Find where the given text appears and provide that cell's center as (x, y) coordinate. 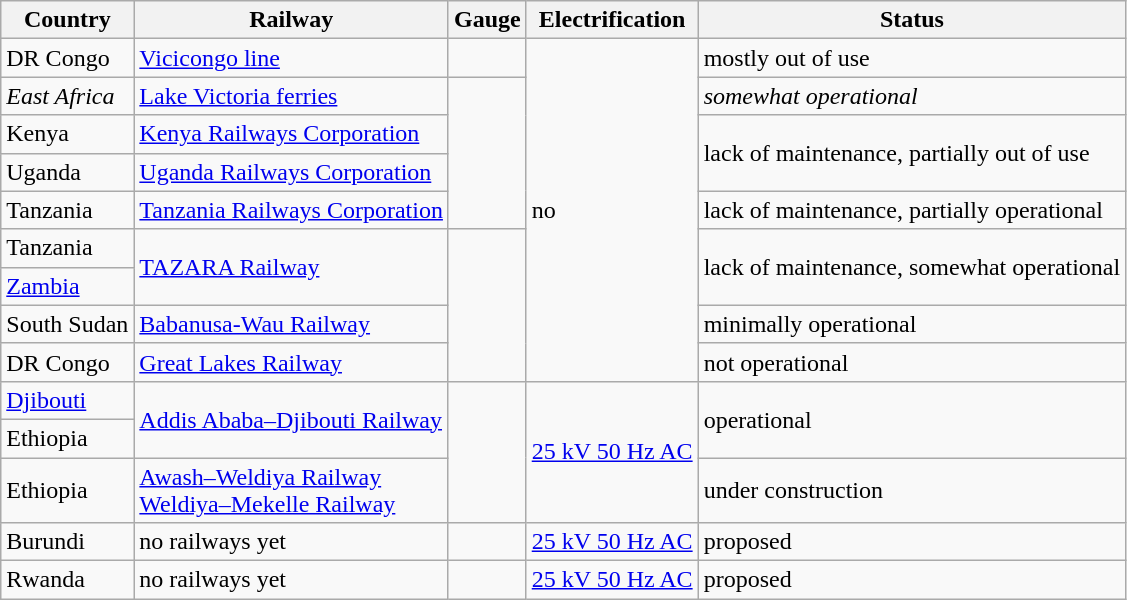
Status (912, 20)
Uganda Railways Corporation (292, 172)
South Sudan (68, 324)
Zambia (68, 286)
Uganda (68, 172)
not operational (912, 362)
Burundi (68, 542)
Great Lakes Railway (292, 362)
Kenya Railways Corporation (292, 134)
Addis Ababa–Djibouti Railway (292, 419)
Gauge (487, 20)
East Africa (68, 96)
Awash–Weldiya RailwayWeldiya–Mekelle Railway (292, 490)
Country (68, 20)
minimally operational (912, 324)
Tanzania Railways Corporation (292, 210)
Djibouti (68, 400)
Railway (292, 20)
Babanusa-Wau Railway (292, 324)
somewhat operational (912, 96)
lack of maintenance, somewhat operational (912, 267)
mostly out of use (912, 58)
lack of maintenance, partially out of use (912, 153)
Kenya (68, 134)
Electrification (612, 20)
Rwanda (68, 580)
no (612, 210)
operational (912, 419)
Vicicongo line (292, 58)
under construction (912, 490)
lack of maintenance, partially operational (912, 210)
TAZARA Railway (292, 267)
Lake Victoria ferries (292, 96)
